Identify which cell holds the provided text, then report its [x, y] central coordinate. 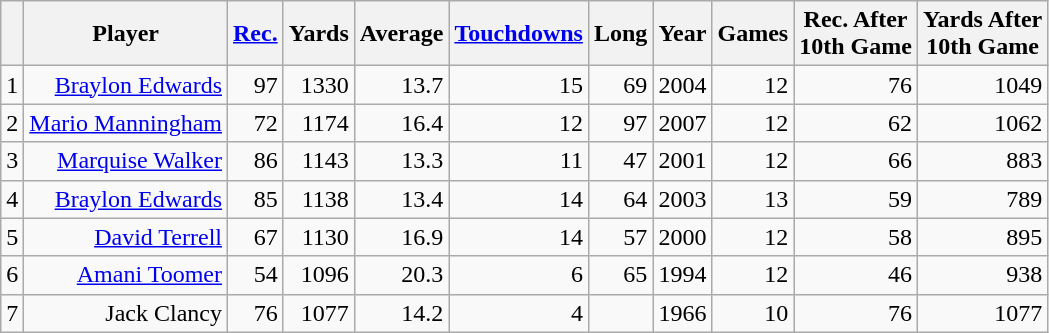
Rec. [256, 34]
85 [256, 199]
Year [682, 34]
938 [982, 275]
Marquise Walker [126, 161]
Yards After10th Game [982, 34]
86 [256, 161]
Average [402, 34]
1049 [982, 85]
2 [12, 123]
72 [256, 123]
10 [753, 313]
Player [126, 34]
1330 [318, 85]
67 [256, 237]
2004 [682, 85]
Jack Clancy [126, 313]
54 [256, 275]
Amani Toomer [126, 275]
Long [620, 34]
59 [856, 199]
15 [519, 85]
883 [982, 161]
13.4 [402, 199]
2000 [682, 237]
47 [620, 161]
895 [982, 237]
69 [620, 85]
46 [856, 275]
1966 [682, 313]
13 [753, 199]
1130 [318, 237]
1138 [318, 199]
Yards [318, 34]
1994 [682, 275]
5 [12, 237]
57 [620, 237]
11 [519, 161]
Games [753, 34]
David Terrell [126, 237]
Rec. After10th Game [856, 34]
7 [12, 313]
1143 [318, 161]
16.4 [402, 123]
1 [12, 85]
58 [856, 237]
789 [982, 199]
3 [12, 161]
16.9 [402, 237]
1174 [318, 123]
65 [620, 275]
2003 [682, 199]
Mario Manningham [126, 123]
2007 [682, 123]
Touchdowns [519, 34]
14.2 [402, 313]
20.3 [402, 275]
62 [856, 123]
2001 [682, 161]
66 [856, 161]
13.7 [402, 85]
1096 [318, 275]
64 [620, 199]
13.3 [402, 161]
1062 [982, 123]
